Scan for the cell matching the given text and deliver its [X, Y] coordinate at center. 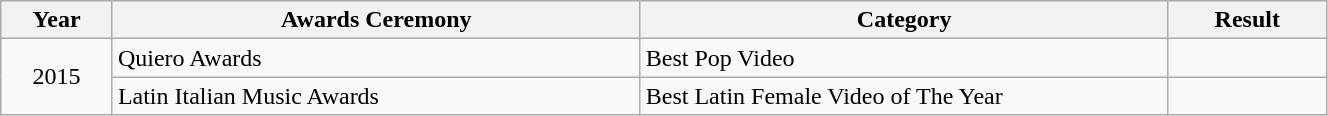
Best Pop Video [904, 58]
Quiero Awards [376, 58]
Latin Italian Music Awards [376, 96]
Category [904, 20]
Best Latin Female Video of The Year [904, 96]
2015 [57, 77]
Result [1247, 20]
Year [57, 20]
Awards Ceremony [376, 20]
